Extract the [X, Y] coordinate from the center of the cell holding the provided text.  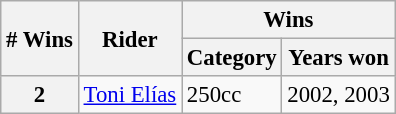
Years won [338, 58]
Category [232, 58]
Wins [289, 20]
# Wins [40, 38]
250cc [232, 95]
Toni Elías [130, 95]
2002, 2003 [338, 95]
Rider [130, 38]
2 [40, 95]
